Provide the [x, y] coordinate of the cell's center where the given text is located.  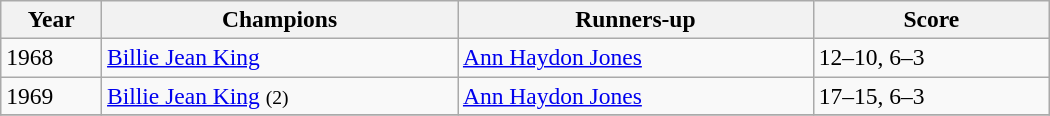
Runners-up [636, 19]
Billie Jean King (2) [280, 95]
Champions [280, 19]
Year [52, 19]
12–10, 6–3 [931, 57]
17–15, 6–3 [931, 95]
Score [931, 19]
1969 [52, 95]
1968 [52, 57]
Billie Jean King [280, 57]
